Search for the cell housing the specified text and yield its [X, Y] center coordinate. 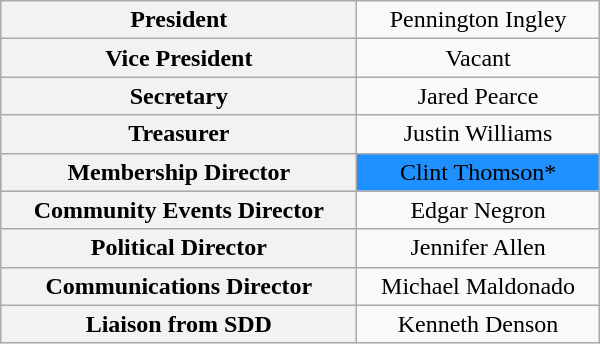
Kenneth Denson [478, 324]
Secretary [179, 96]
Membership Director [179, 172]
Clint Thomson* [478, 172]
Vacant [478, 58]
Pennington Ingley [478, 20]
Political Director [179, 248]
Vice President [179, 58]
Liaison from SDD [179, 324]
President [179, 20]
Justin Williams [478, 134]
Jennifer Allen [478, 248]
Communications Director [179, 286]
Michael Maldonado [478, 286]
Treasurer [179, 134]
Edgar Negron [478, 210]
Community Events Director [179, 210]
Jared Pearce [478, 96]
